From the cell containing the given text, extract its center point as (X, Y) coordinate. 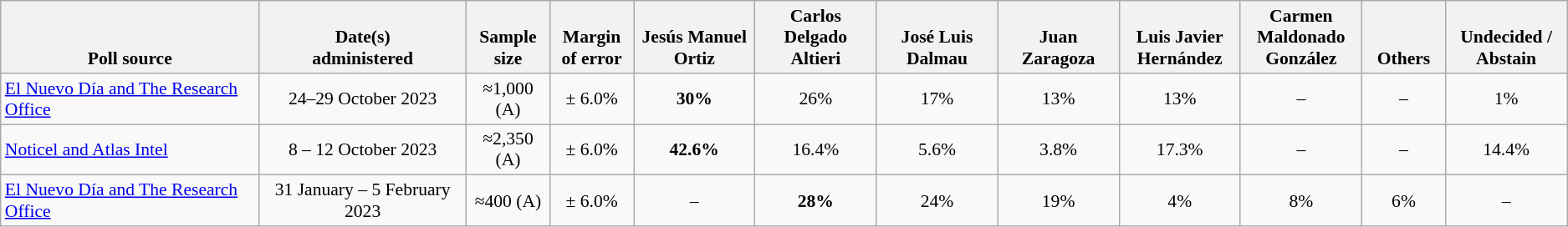
14.4% (1507, 150)
42.6% (694, 150)
Samplesize (508, 37)
31 January – 5 February 2023 (363, 200)
19% (1059, 200)
5.6% (937, 150)
Undecided / Abstain (1507, 37)
José LuisDalmau (937, 37)
16.4% (816, 150)
26% (816, 98)
Others (1403, 37)
≈400 (A) (508, 200)
Jesús ManuelOrtiz (694, 37)
Luis JavierHernández (1179, 37)
Noticel and Atlas Intel (130, 150)
17% (937, 98)
17.3% (1179, 150)
24% (937, 200)
≈1,000 (A) (508, 98)
CarlosDelgado Altieri (816, 37)
8 – 12 October 2023 (363, 150)
Marginof error (592, 37)
3.8% (1059, 150)
28% (816, 200)
8% (1301, 200)
24–29 October 2023 (363, 98)
30% (694, 98)
Poll source (130, 37)
6% (1403, 200)
4% (1179, 200)
Date(s)administered (363, 37)
JuanZaragoza (1059, 37)
CarmenMaldonado González (1301, 37)
≈2,350 (A) (508, 150)
1% (1507, 98)
